Return [x, y] of the center of cell containing provided text 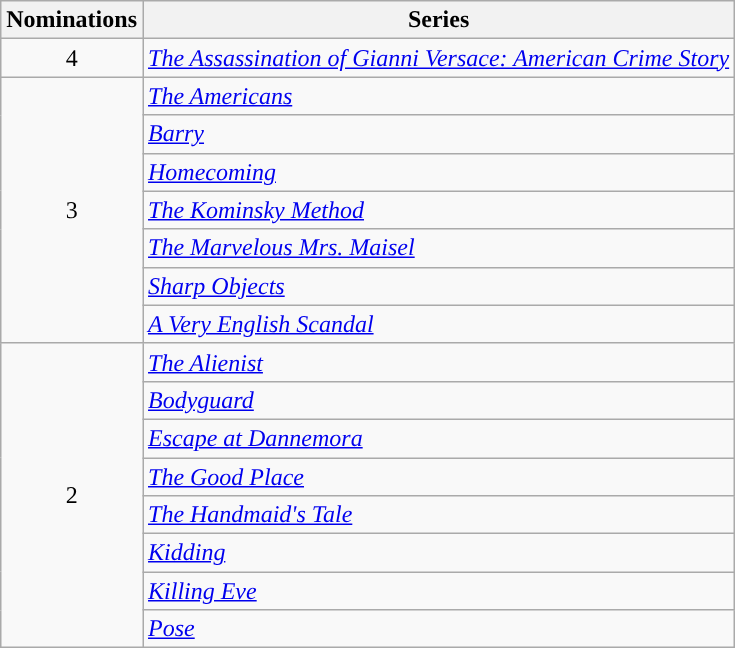
4 [72, 58]
Series [438, 20]
The Marvelous Mrs. Maisel [438, 248]
3 [72, 210]
Nominations [72, 20]
The Americans [438, 96]
The Assassination of Gianni Versace: American Crime Story [438, 58]
Killing Eve [438, 591]
Sharp Objects [438, 286]
The Kominsky Method [438, 210]
Escape at Dannemora [438, 438]
The Handmaid's Tale [438, 515]
Pose [438, 629]
Homecoming [438, 172]
The Good Place [438, 477]
2 [72, 495]
The Alienist [438, 362]
Barry [438, 134]
Kidding [438, 553]
A Very English Scandal [438, 324]
Bodyguard [438, 400]
